Determine the [X, Y] coordinate at the center of the cell enclosing the given text.  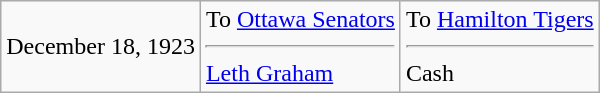
To Hamilton TigersCash [500, 47]
December 18, 1923 [101, 47]
To Ottawa SenatorsLeth Graham [300, 47]
